From the cell containing the given text, extract its center point as (X, Y) coordinate. 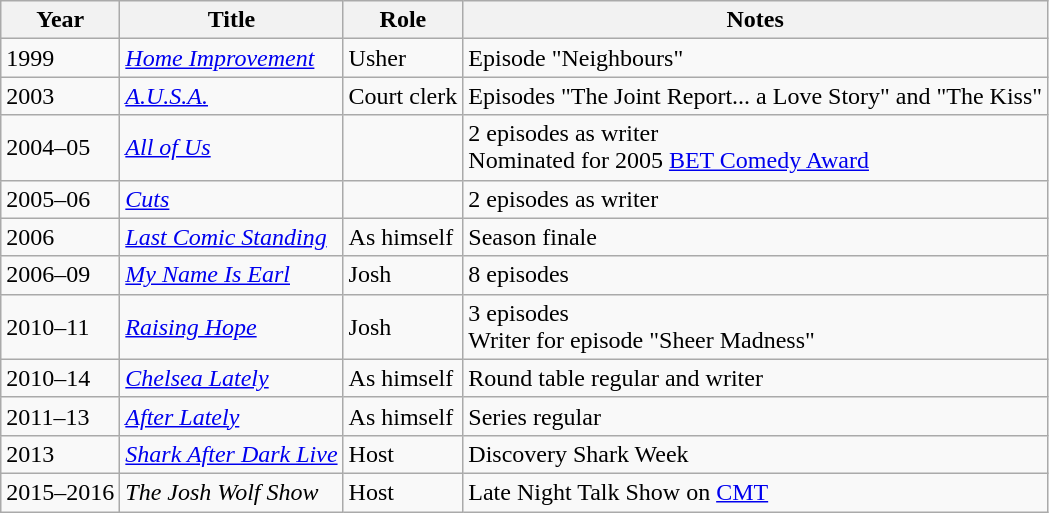
1999 (60, 58)
2010–14 (60, 378)
2006–09 (60, 275)
After Lately (232, 416)
2006 (60, 237)
Series regular (756, 416)
Discovery Shark Week (756, 454)
2005–06 (60, 199)
Episodes "The Joint Report... a Love Story" and "The Kiss" (756, 96)
Episode "Neighbours" (756, 58)
Round table regular and writer (756, 378)
2011–13 (60, 416)
2 episodes as writerNominated for 2005 BET Comedy Award (756, 148)
Title (232, 20)
2004–05 (60, 148)
2013 (60, 454)
Season finale (756, 237)
Year (60, 20)
Court clerk (403, 96)
Late Night Talk Show on CMT (756, 492)
Usher (403, 58)
My Name Is Earl (232, 275)
2015–2016 (60, 492)
Cuts (232, 199)
2003 (60, 96)
2010–11 (60, 326)
Notes (756, 20)
Last Comic Standing (232, 237)
A.U.S.A. (232, 96)
2 episodes as writer (756, 199)
Raising Hope (232, 326)
8 episodes (756, 275)
3 episodesWriter for episode "Sheer Madness" (756, 326)
Shark After Dark Live (232, 454)
The Josh Wolf Show (232, 492)
Role (403, 20)
Home Improvement (232, 58)
Chelsea Lately (232, 378)
All of Us (232, 148)
